Search for the cell housing the specified text and yield its (X, Y) center coordinate. 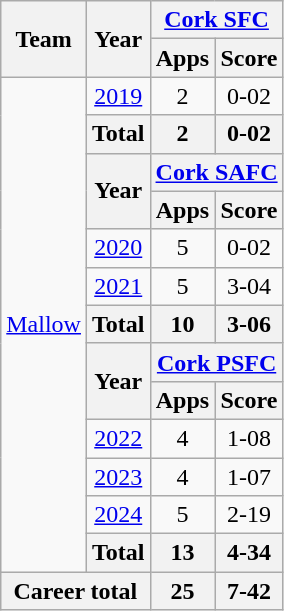
10 (182, 324)
Cork SFC (216, 20)
Cork PSFC (216, 362)
4-34 (249, 553)
2020 (118, 248)
2019 (118, 96)
Mallow (44, 324)
2021 (118, 286)
1-08 (249, 438)
7-42 (249, 591)
2024 (118, 515)
3-04 (249, 286)
2-19 (249, 515)
2023 (118, 477)
25 (182, 591)
1-07 (249, 477)
Career total (76, 591)
Team (44, 39)
2022 (118, 438)
3-06 (249, 324)
13 (182, 553)
Cork SAFC (216, 172)
